For the text-containing cell, return its midpoint in [X, Y] coordinate format. 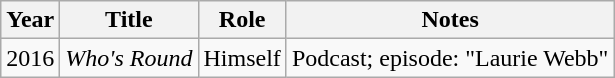
Notes [450, 20]
Himself [242, 58]
Title [129, 20]
Role [242, 20]
Podcast; episode: "Laurie Webb" [450, 58]
2016 [30, 58]
Year [30, 20]
Who's Round [129, 58]
